Provide the [x, y] coordinate of the cell's center where the given text is located.  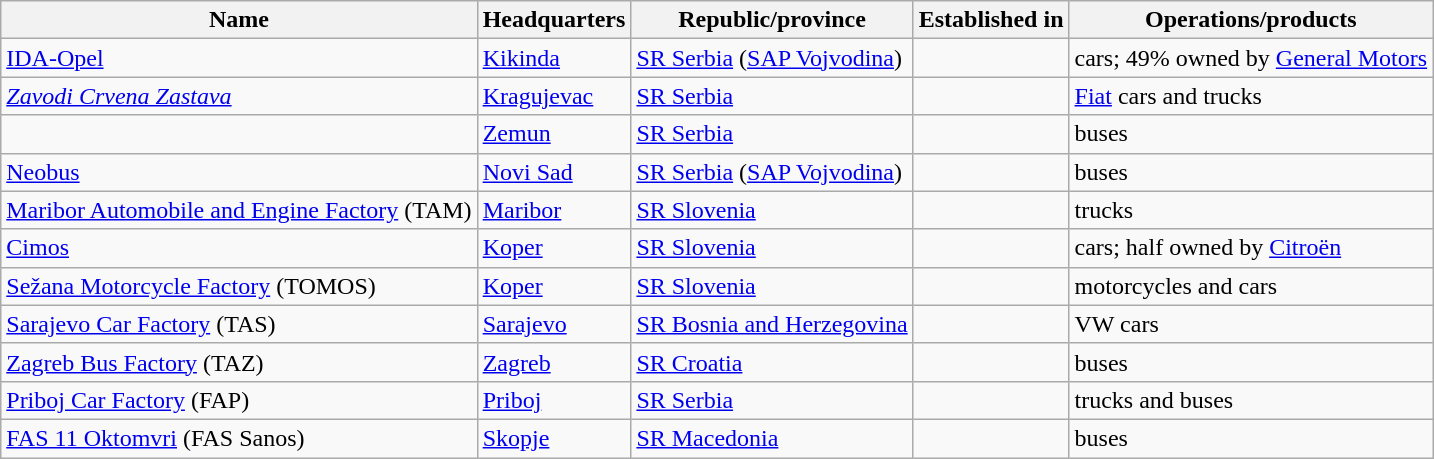
Maribor Automobile and Engine Factory (TAM) [239, 210]
SR Croatia [772, 362]
SR Macedonia [772, 438]
Name [239, 20]
trucks [1251, 210]
Kikinda [554, 58]
Republic/province [772, 20]
Skopje [554, 438]
VW cars [1251, 324]
Cimos [239, 248]
Operations/products [1251, 20]
SR Bosnia and Herzegovina [772, 324]
Maribor [554, 210]
Established in [991, 20]
Novi Sad [554, 172]
Neobus [239, 172]
Sarajevo [554, 324]
Kragujevac [554, 96]
Sarajevo Car Factory (TAS) [239, 324]
FAS 11 Oktomvri (FAS Sanos) [239, 438]
Priboj Car Factory (FAP) [239, 400]
Priboj [554, 400]
IDA-Opel [239, 58]
Zagreb [554, 362]
cars; half owned by Citroën [1251, 248]
cars; 49% owned by General Motors [1251, 58]
Zagreb Bus Factory (TAZ) [239, 362]
Fiat cars and trucks [1251, 96]
Sežana Motorcycle Factory (TOMOS) [239, 286]
trucks and buses [1251, 400]
Zavodi Crvena Zastava [239, 96]
Headquarters [554, 20]
motorcycles and cars [1251, 286]
Zemun [554, 134]
